Scan for the cell matching the given text and deliver its (x, y) coordinate at center. 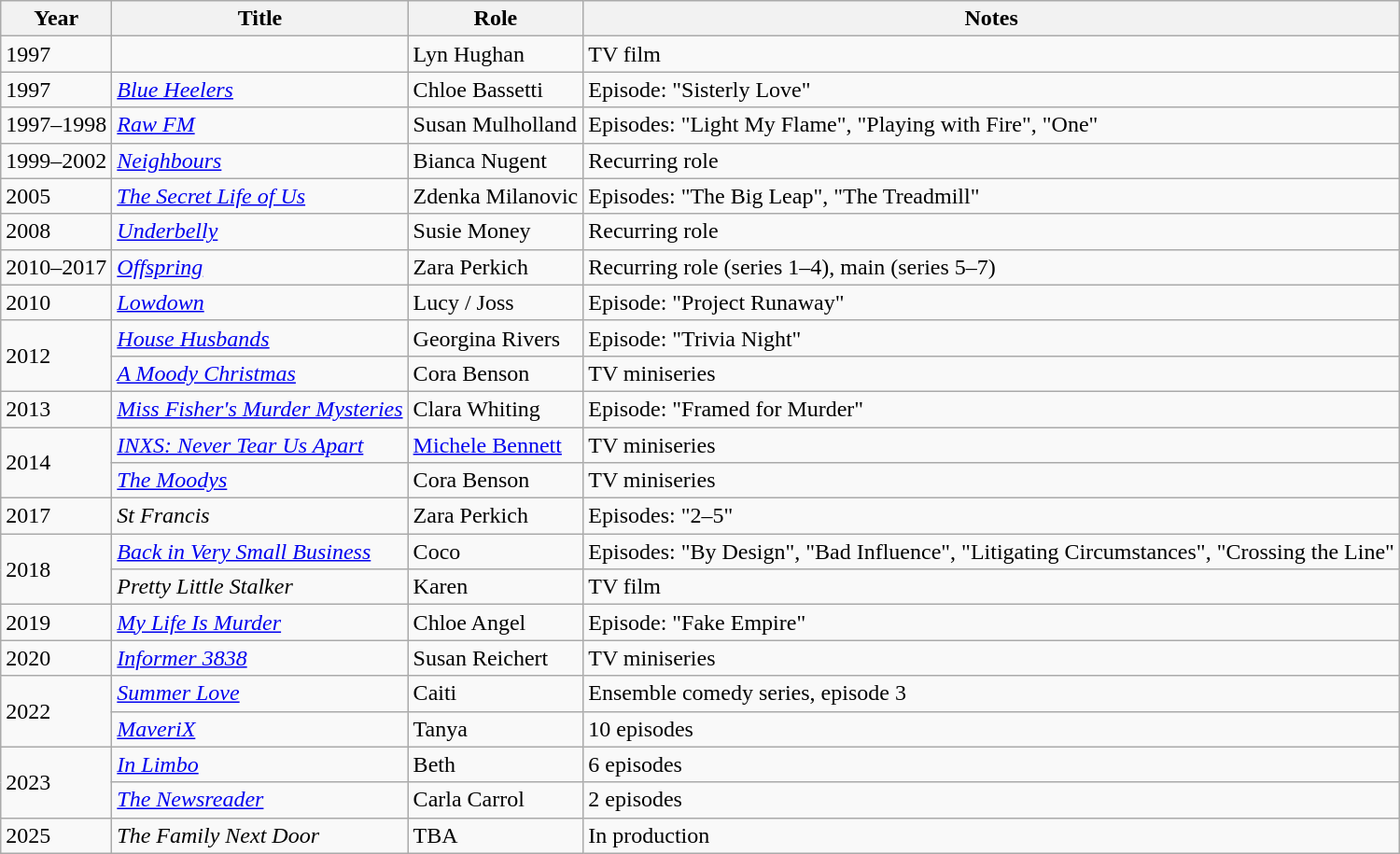
Role (496, 19)
2010–2017 (56, 267)
2013 (56, 409)
2008 (56, 231)
Year (56, 19)
Chloe Bassetti (496, 90)
My Life Is Murder (259, 623)
Episode: "Framed for Murder" (991, 409)
Miss Fisher's Murder Mysteries (259, 409)
1999–2002 (56, 161)
1997–1998 (56, 125)
Episodes: "By Design", "Bad Influence", "Litigating Circumstances", "Crossing the Line" (991, 552)
Raw FM (259, 125)
Notes (991, 19)
Pretty Little Stalker (259, 587)
Episode: "Project Runaway" (991, 302)
Episode: "Fake Empire" (991, 623)
2005 (56, 196)
The Moodys (259, 481)
2017 (56, 516)
House Husbands (259, 338)
St Francis (259, 516)
Clara Whiting (496, 409)
In production (991, 835)
Caiti (496, 693)
Lowdown (259, 302)
The Secret Life of Us (259, 196)
Susan Mulholland (496, 125)
Offspring (259, 267)
2020 (56, 658)
Coco (496, 552)
Summer Love (259, 693)
The Newsreader (259, 800)
MaveriX (259, 729)
Lyn Hughan (496, 54)
INXS: Never Tear Us Apart (259, 445)
Episodes: "Light My Flame", "Playing with Fire", "One" (991, 125)
Zdenka Milanovic (496, 196)
Episodes: "The Big Leap", "The Treadmill" (991, 196)
Georgina Rivers (496, 338)
Chloe Angel (496, 623)
10 episodes (991, 729)
Neighbours (259, 161)
Episode: "Trivia Night" (991, 338)
A Moody Christmas (259, 373)
Michele Bennett (496, 445)
2014 (56, 463)
2 episodes (991, 800)
Carla Carrol (496, 800)
In Limbo (259, 764)
Blue Heelers (259, 90)
Underbelly (259, 231)
2025 (56, 835)
Title (259, 19)
2010 (56, 302)
The Family Next Door (259, 835)
2023 (56, 782)
Tanya (496, 729)
2022 (56, 711)
Informer 3838 (259, 658)
Beth (496, 764)
Bianca Nugent (496, 161)
2018 (56, 569)
TBA (496, 835)
Susie Money (496, 231)
Susan Reichert (496, 658)
Episodes: "2–5" (991, 516)
6 episodes (991, 764)
Ensemble comedy series, episode 3 (991, 693)
Lucy / Joss (496, 302)
Episode: "Sisterly Love" (991, 90)
2019 (56, 623)
Back in Very Small Business (259, 552)
Recurring role (series 1–4), main (series 5–7) (991, 267)
Karen (496, 587)
2012 (56, 356)
